Identify which cell holds the provided text, then report its [x, y] central coordinate. 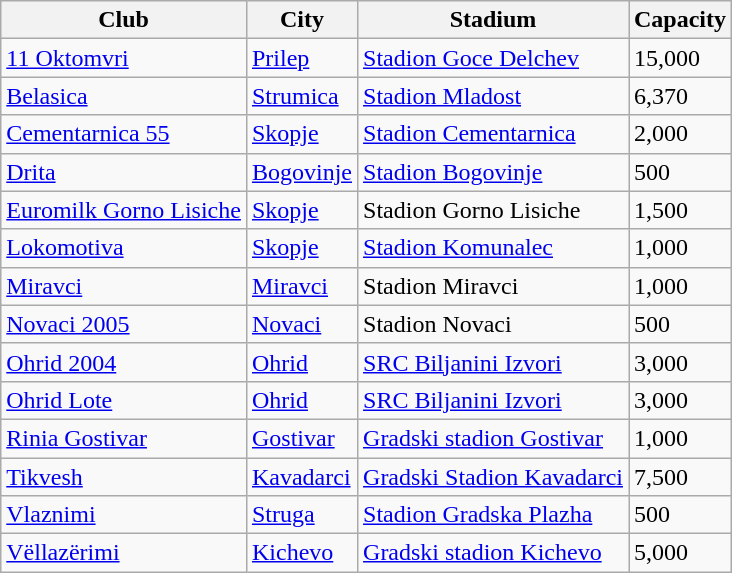
Vëllazërimi [124, 553]
Rinia Gostivar [124, 438]
Euromilk Gorno Lisiche [124, 210]
5,000 [680, 553]
11 Oktomvri [124, 58]
2,000 [680, 134]
Stadion Novaci [494, 324]
Belasica [124, 96]
6,370 [680, 96]
Gradski Stadion Kavadarci [494, 477]
Gostivar [302, 438]
Stadion Bogovinje [494, 172]
Gradski stadion Gostivar [494, 438]
Stadium [494, 20]
Gradski stadion Kichevo [494, 553]
Kichevo [302, 553]
Tikvesh [124, 477]
Novaci 2005 [124, 324]
Stadion Mladost [494, 96]
Stadion Cementarnica [494, 134]
Lokomotiva [124, 248]
City [302, 20]
Club [124, 20]
Vlaznimi [124, 515]
1,500 [680, 210]
Ohrid 2004 [124, 362]
Bogovinje [302, 172]
Capacity [680, 20]
15,000 [680, 58]
Prilep [302, 58]
Strumica [302, 96]
Stadion Komunalec [494, 248]
Cementarnica 55 [124, 134]
Kavadarci [302, 477]
7,500 [680, 477]
Stadion Goce Delchev [494, 58]
Novaci [302, 324]
Ohrid Lote [124, 400]
Drita [124, 172]
Stadion Gorno Lisiche [494, 210]
Struga [302, 515]
Stadion Miravci [494, 286]
Stadion Gradska Plazha [494, 515]
